Output the [X, Y] coordinate of the center of the cell containing the given text.  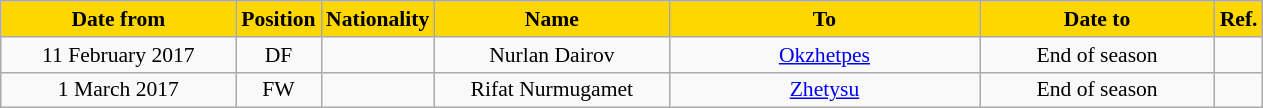
FW [278, 90]
Date from [118, 19]
Zhetysu [824, 90]
Nationality [378, 19]
Okzhetpes [824, 55]
Date to [1098, 19]
Ref. [1239, 19]
Rifat Nurmugamet [552, 90]
Position [278, 19]
To [824, 19]
1 March 2017 [118, 90]
Name [552, 19]
DF [278, 55]
Nurlan Dairov [552, 55]
11 February 2017 [118, 55]
